Identify which cell holds the provided text, then report its [x, y] central coordinate. 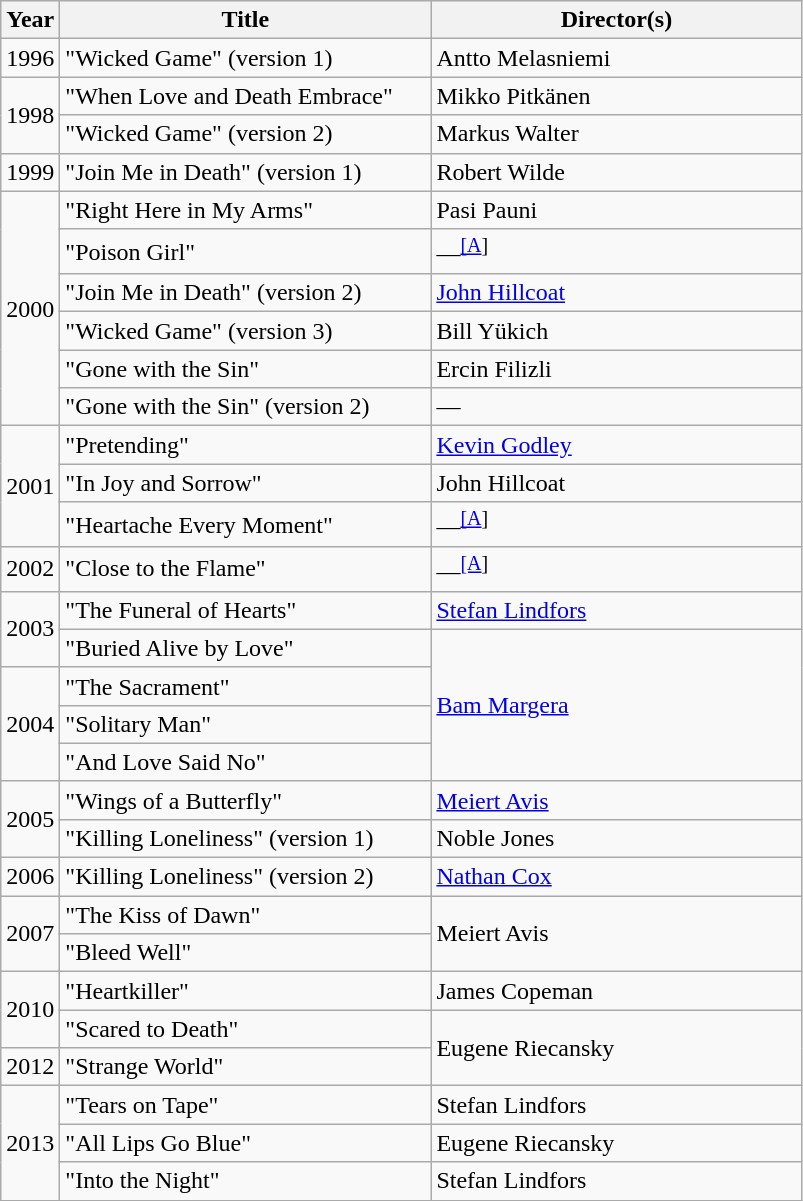
"Wicked Game" (version 1) [246, 58]
"Tears on Tape" [246, 1105]
Bill Yükich [616, 331]
Year [30, 20]
2003 [30, 629]
"Killing Loneliness" (version 2) [246, 877]
"When Love and Death Embrace" [246, 96]
Mikko Pitkänen [616, 96]
Ercin Filizli [616, 369]
Markus Walter [616, 134]
Antto Melasniemi [616, 58]
"The Kiss of Dawn" [246, 915]
"Join Me in Death" (version 2) [246, 293]
1996 [30, 58]
"Solitary Man" [246, 724]
"Gone with the Sin" (version 2) [246, 407]
"Buried Alive by Love" [246, 648]
1999 [30, 172]
"Right Here in My Arms" [246, 210]
"Heartkiller" [246, 991]
— [616, 407]
2004 [30, 724]
"Wicked Game" (version 2) [246, 134]
"Wings of a Butterfly" [246, 800]
"And Love Said No" [246, 762]
"Wicked Game" (version 3) [246, 331]
"Strange World" [246, 1067]
1998 [30, 115]
"Scared to Death" [246, 1029]
"The Funeral of Hearts" [246, 610]
James Copeman [616, 991]
2010 [30, 1010]
2001 [30, 486]
"Into the Night" [246, 1181]
2013 [30, 1143]
"Close to the Flame" [246, 570]
"Bleed Well" [246, 953]
2000 [30, 308]
Nathan Cox [616, 877]
Noble Jones [616, 839]
"Killing Loneliness" (version 1) [246, 839]
"Pretending" [246, 445]
Director(s) [616, 20]
2005 [30, 819]
2012 [30, 1067]
Robert Wilde [616, 172]
Pasi Pauni [616, 210]
2007 [30, 934]
"In Joy and Sorrow" [246, 483]
"Heartache Every Moment" [246, 524]
2006 [30, 877]
"Poison Girl" [246, 252]
"Join Me in Death" (version 1) [246, 172]
Title [246, 20]
Kevin Godley [616, 445]
"All Lips Go Blue" [246, 1143]
2002 [30, 570]
Bam Margera [616, 705]
"Gone with the Sin" [246, 369]
"The Sacrament" [246, 686]
